For the text-containing cell, return its midpoint in [x, y] coordinate format. 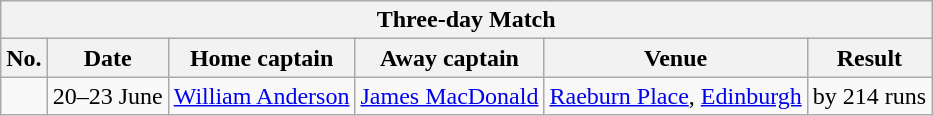
Venue [676, 58]
Result [869, 58]
William Anderson [262, 96]
Date [108, 58]
Three-day Match [466, 20]
Raeburn Place, Edinburgh [676, 96]
20–23 June [108, 96]
No. [24, 58]
James MacDonald [450, 96]
Home captain [262, 58]
by 214 runs [869, 96]
Away captain [450, 58]
